Return the [x, y] coordinate for the center point of the cell that contains the specified text.  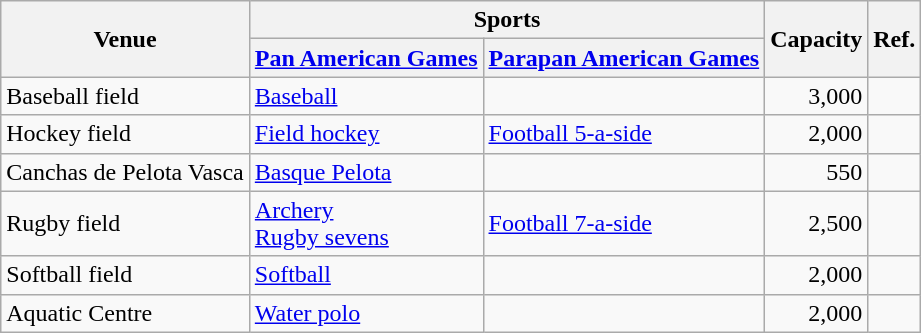
Pan American Games [366, 58]
550 [816, 172]
Football 7-a-side [624, 224]
Hockey field [126, 134]
Softball [366, 275]
Water polo [366, 313]
Baseball [366, 96]
Basque Pelota [366, 172]
3,000 [816, 96]
Venue [126, 39]
2,500 [816, 224]
Baseball field [126, 96]
Canchas de Pelota Vasca [126, 172]
Aquatic Centre [126, 313]
Rugby field [126, 224]
Parapan American Games [624, 58]
ArcheryRugby sevens [366, 224]
Ref. [894, 39]
Football 5-a-side [624, 134]
Capacity [816, 39]
Sports [506, 20]
Softball field [126, 275]
Field hockey [366, 134]
